Find where the given text appears and provide that cell's center as (x, y) coordinate. 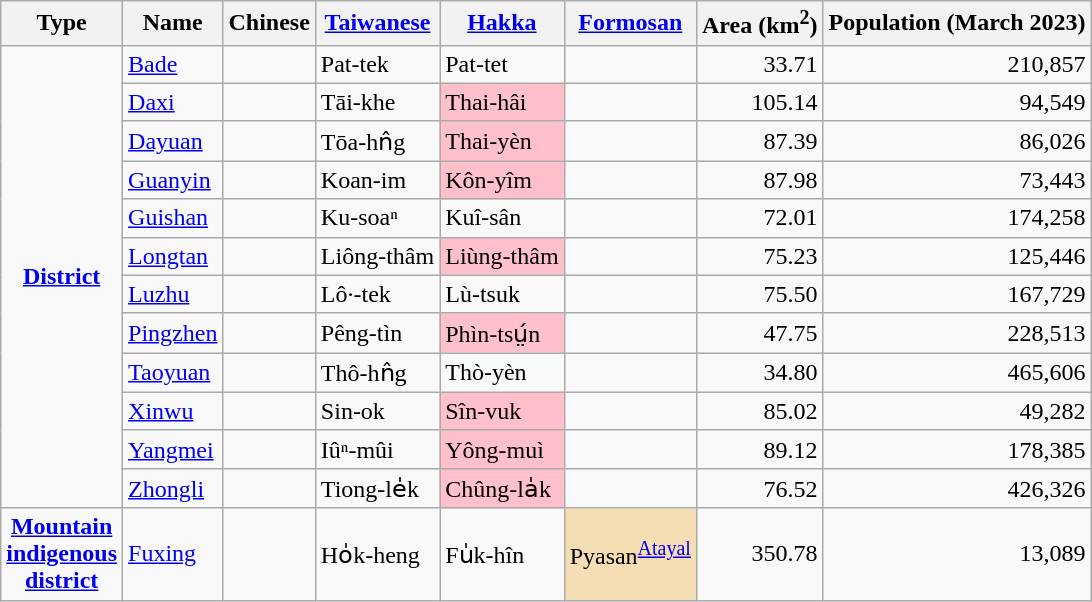
Xinwu (173, 411)
Tōa-hn̂g (377, 141)
Name (173, 24)
49,282 (957, 411)
Zhongli (173, 488)
Taoyuan (173, 373)
178,385 (957, 449)
Pat-tet (502, 64)
Ho̍k-heng (377, 554)
85.02 (760, 411)
Lô·-tek (377, 294)
Chûng-la̍k (502, 488)
Dayuan (173, 141)
PyasanAtayal (630, 554)
13,089 (957, 554)
Longtan (173, 256)
Ku-soaⁿ (377, 218)
Luzhu (173, 294)
Koan-im (377, 180)
87.98 (760, 180)
Fuxing (173, 554)
Sîn-vuk (502, 411)
174,258 (957, 218)
Lù-tsuk (502, 294)
Liông-thâm (377, 256)
Formosan (630, 24)
Kôn-yîm (502, 180)
Thò-yèn (502, 373)
Taiwanese (377, 24)
Phìn-tsṳ́n (502, 333)
86,026 (957, 141)
105.14 (760, 102)
75.23 (760, 256)
Yông-muì (502, 449)
47.75 (760, 333)
Area (km2) (760, 24)
465,606 (957, 373)
Tiong-le̍k (377, 488)
Hakka (502, 24)
Thai-yèn (502, 141)
Daxi (173, 102)
350.78 (760, 554)
Tāi-khe (377, 102)
89.12 (760, 449)
Kuî-sân (502, 218)
426,326 (957, 488)
228,513 (957, 333)
34.80 (760, 373)
73,443 (957, 180)
75.50 (760, 294)
Guanyin (173, 180)
Mountainindigenousdistrict (62, 554)
Population (March 2023) (957, 24)
125,446 (957, 256)
Thô-hn̂g (377, 373)
Fu̍k-hîn (502, 554)
Bade (173, 64)
72.01 (760, 218)
Pêng-tìn (377, 333)
Yangmei (173, 449)
Chinese (269, 24)
Sin-ok (377, 411)
Iûⁿ-mûi (377, 449)
87.39 (760, 141)
Type (62, 24)
Liùng-thâm (502, 256)
76.52 (760, 488)
Pat-tek (377, 64)
District (62, 276)
94,549 (957, 102)
210,857 (957, 64)
Pingzhen (173, 333)
Guishan (173, 218)
167,729 (957, 294)
33.71 (760, 64)
Thai-hâi (502, 102)
